Output the [X, Y] coordinate of the center of the cell containing the given text.  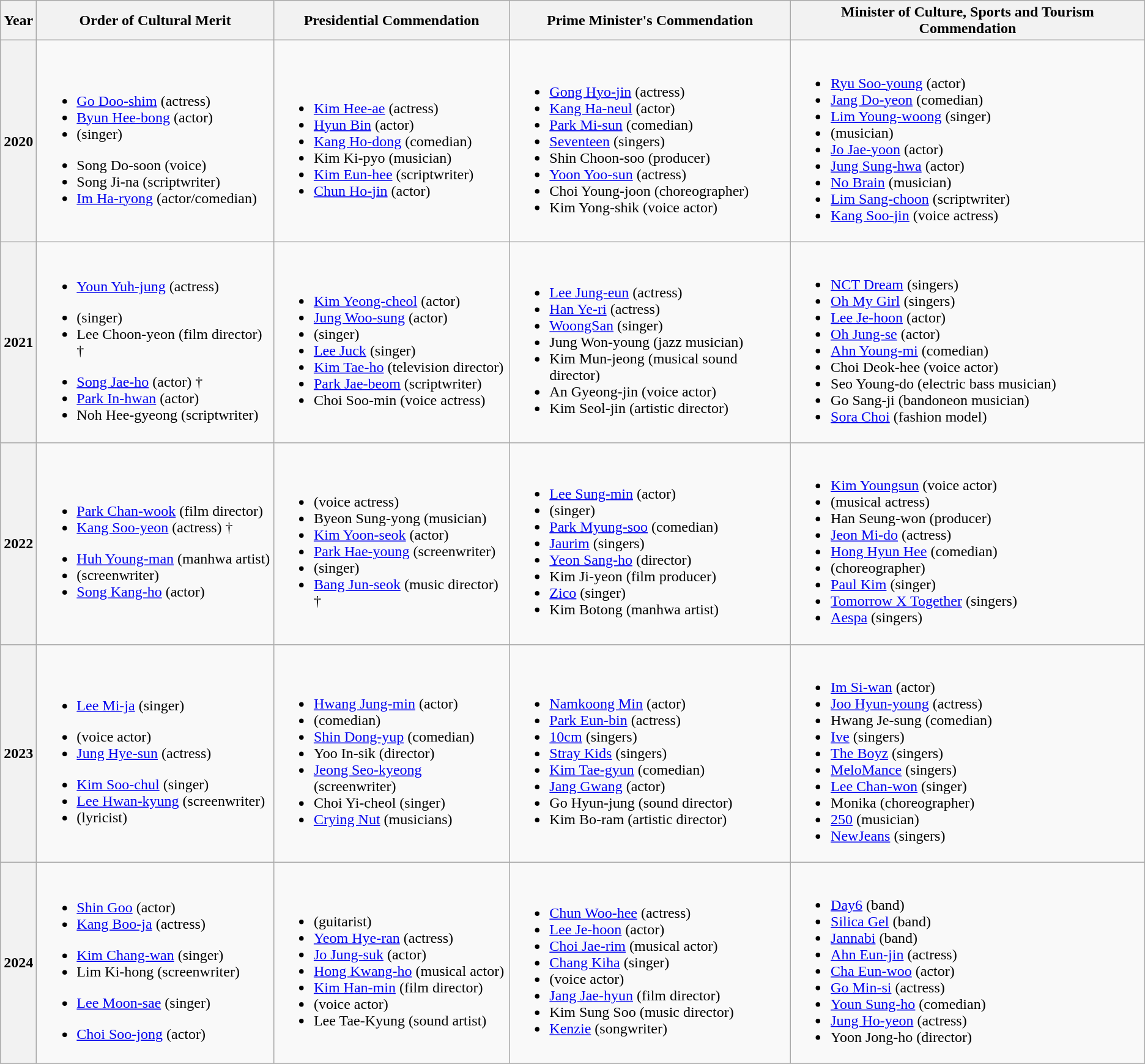
Youn Yuh-jung (actress) (singer)Lee Choon-yeon (film director) †Song Jae-ho (actor) †Park In-hwan (actor)Noh Hee-gyeong (scriptwriter) [155, 343]
2024 [18, 963]
2021 [18, 343]
Go Doo-shim (actress)Byun Hee-bong (actor) (singer)Song Do-soon (voice)Song Ji-na (scriptwriter)Im Ha-ryong (actor/comedian) [155, 141]
Minister of Culture, Sports and Tourism Commendation [968, 21]
Year [18, 21]
Park Chan-wook (film director)Kang Soo-yeon (actress) †Huh Young-man (manhwa artist) (screenwriter)Song Kang-ho (actor) [155, 543]
Lee Mi-ja (singer) (voice actor)Jung Hye-sun (actress)Kim Soo-chul (singer)Lee Hwan-kyung (screenwriter) (lyricist) [155, 753]
Presidential Commendation [391, 21]
2022 [18, 543]
2020 [18, 141]
Order of Cultural Merit [155, 21]
Shin Goo (actor)Kang Boo-ja (actress)Kim Chang-wan (singer)Lim Ki-hong (screenwriter)Lee Moon-sae (singer)Choi Soo-jong (actor) [155, 963]
Kim Hee-ae (actress)Hyun Bin (actor)Kang Ho-dong (comedian)Kim Ki-pyo (musician)Kim Eun-hee (scriptwriter)Chun Ho-jin (actor) [391, 141]
2023 [18, 753]
(voice actress)Byeon Sung-yong (musician)Kim Yoon-seok (actor)Park Hae-young (screenwriter) (singer)Bang Jun-seok (music director) † [391, 543]
Prime Minister's Commendation [650, 21]
